Pinpoint the cell where the given text exists, returning its (x, y) midpoint coordinate. 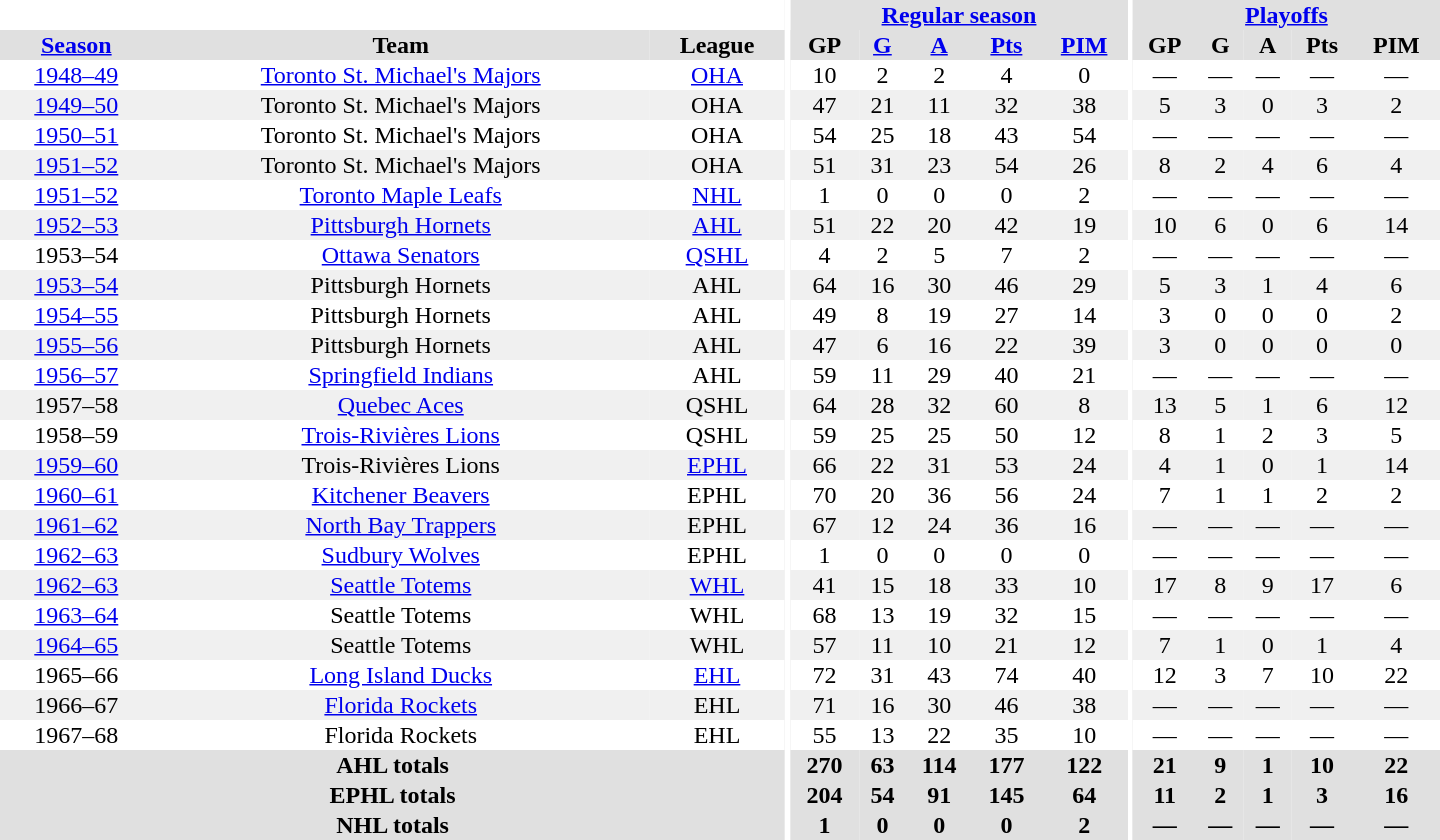
1954–55 (76, 315)
28 (882, 405)
122 (1084, 765)
145 (1006, 795)
1952–53 (76, 225)
Ottawa Senators (401, 255)
71 (824, 705)
42 (1006, 225)
68 (824, 615)
114 (939, 765)
72 (824, 675)
39 (1084, 345)
74 (1006, 675)
41 (824, 585)
70 (824, 495)
Sudbury Wolves (401, 555)
1949–50 (76, 105)
1967–68 (76, 735)
1950–51 (76, 135)
Season (76, 45)
50 (1006, 435)
Long Island Ducks (401, 675)
1961–62 (76, 525)
NHL totals (392, 825)
1965–66 (76, 675)
Playoffs (1286, 15)
270 (824, 765)
56 (1006, 495)
1957–58 (76, 405)
57 (824, 645)
177 (1006, 765)
EPHL totals (392, 795)
Springfield Indians (401, 375)
66 (824, 465)
1964–65 (76, 645)
204 (824, 795)
60 (1006, 405)
1963–64 (76, 615)
1948–49 (76, 75)
1966–67 (76, 705)
NHL (717, 195)
1958–59 (76, 435)
23 (939, 165)
North Bay Trappers (401, 525)
27 (1006, 315)
1960–61 (76, 495)
Toronto Maple Leafs (401, 195)
Quebec Aces (401, 405)
67 (824, 525)
55 (824, 735)
35 (1006, 735)
1959–60 (76, 465)
Kitchener Beavers (401, 495)
League (717, 45)
Team (401, 45)
33 (1006, 585)
91 (939, 795)
Regular season (958, 15)
1955–56 (76, 345)
26 (1084, 165)
AHL totals (392, 765)
49 (824, 315)
53 (1006, 465)
63 (882, 765)
1956–57 (76, 375)
